Output the (X, Y) coordinate of the center of the cell containing the given text.  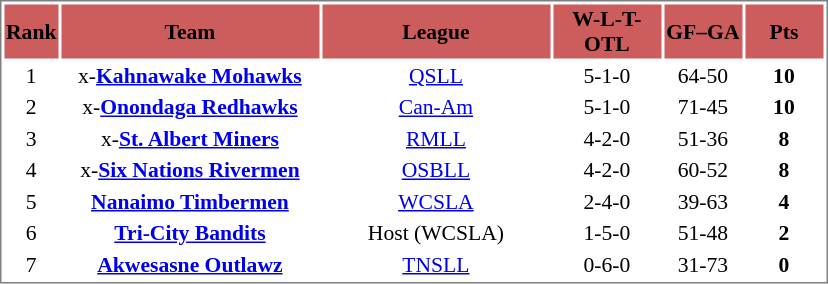
x-Kahnawake Mohawks (190, 76)
Tri-City Bandits (190, 233)
x-Onondaga Redhawks (190, 107)
Rank (30, 31)
3 (30, 138)
51-36 (703, 138)
Akwesasne Outlawz (190, 264)
Nanaimo Timbermen (190, 202)
QSLL (436, 76)
Host (WCSLA) (436, 233)
x-Six Nations Rivermen (190, 170)
1-5-0 (607, 233)
W-L-T-OTL (607, 31)
2-4-0 (607, 202)
71-45 (703, 107)
RMLL (436, 138)
WCSLA (436, 202)
39-63 (703, 202)
0 (784, 264)
7 (30, 264)
31-73 (703, 264)
5 (30, 202)
Can-Am (436, 107)
x-St. Albert Miners (190, 138)
GF–GA (703, 31)
6 (30, 233)
League (436, 31)
60-52 (703, 170)
0-6-0 (607, 264)
Team (190, 31)
51-48 (703, 233)
64-50 (703, 76)
TNSLL (436, 264)
OSBLL (436, 170)
1 (30, 76)
Pts (784, 31)
